Pinpoint the cell where the given text exists, returning its (x, y) midpoint coordinate. 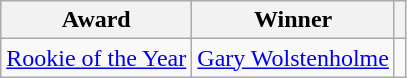
Gary Wolstenholme (294, 58)
Winner (294, 20)
Rookie of the Year (96, 58)
Award (96, 20)
